Search for the cell housing the specified text and yield its (x, y) center coordinate. 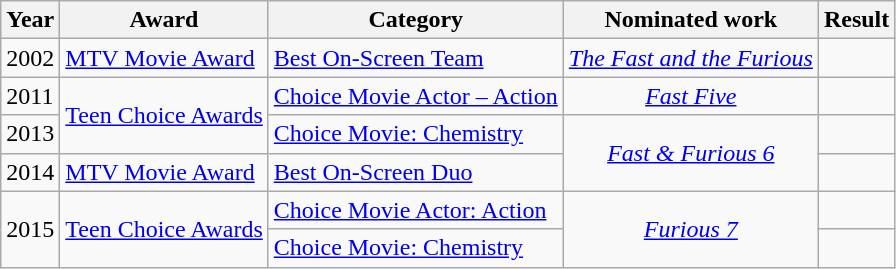
Year (30, 20)
Result (856, 20)
Category (416, 20)
Choice Movie Actor – Action (416, 96)
Nominated work (690, 20)
Furious 7 (690, 229)
The Fast and the Furious (690, 58)
2015 (30, 229)
2002 (30, 58)
Choice Movie Actor: Action (416, 210)
Best On-Screen Duo (416, 172)
Fast Five (690, 96)
Award (164, 20)
2011 (30, 96)
Best On-Screen Team (416, 58)
Fast & Furious 6 (690, 153)
2014 (30, 172)
2013 (30, 134)
